Return [x, y] of the center of cell containing provided text 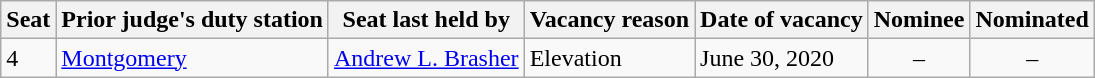
Seat [28, 20]
Prior judge's duty station [192, 20]
Seat last held by [426, 20]
Vacancy reason [609, 20]
June 30, 2020 [782, 58]
Date of vacancy [782, 20]
Montgomery [192, 58]
Andrew L. Brasher [426, 58]
4 [28, 58]
Nominated [1032, 20]
Nominee [919, 20]
Elevation [609, 58]
